Detect which cell encompasses the target text, then output its [x, y] center coordinate. 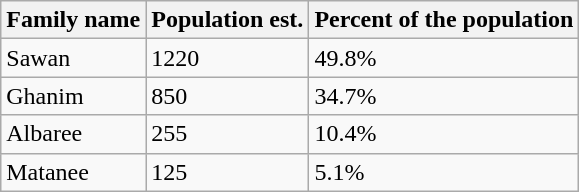
Matanee [74, 172]
49.8% [444, 58]
Sawan [74, 58]
1220 [228, 58]
Albaree [74, 134]
5.1% [444, 172]
Ghanim [74, 96]
255 [228, 134]
Family name [74, 20]
10.4% [444, 134]
Population est. [228, 20]
Percent of the population [444, 20]
850 [228, 96]
125 [228, 172]
34.7% [444, 96]
